Scan for the cell matching the given text and deliver its (X, Y) coordinate at center. 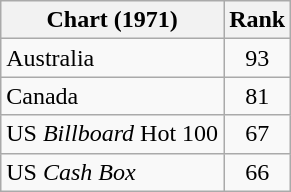
US Cash Box (112, 172)
67 (258, 134)
81 (258, 96)
Rank (258, 20)
93 (258, 58)
US Billboard Hot 100 (112, 134)
66 (258, 172)
Australia (112, 58)
Canada (112, 96)
Chart (1971) (112, 20)
